Identify which cell holds the provided text, then report its (x, y) central coordinate. 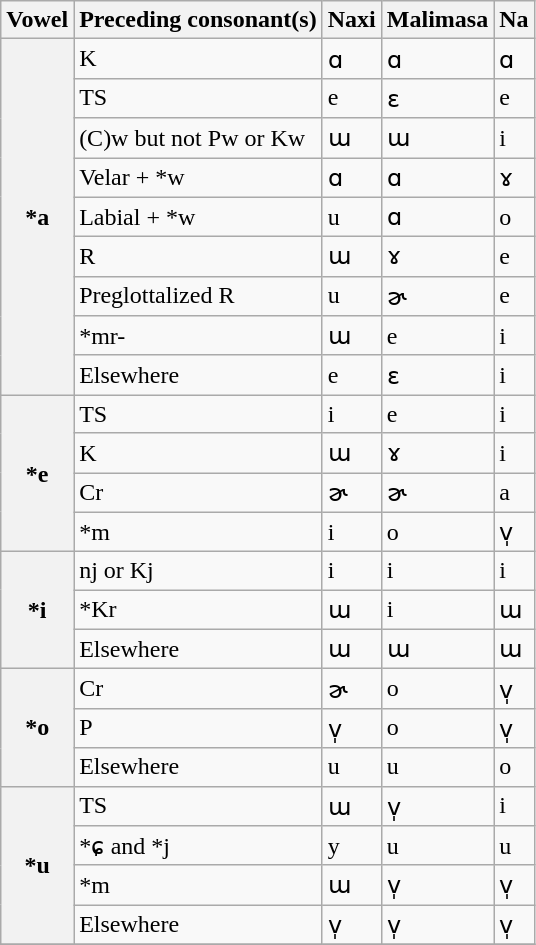
*u (38, 865)
*a (38, 217)
*i (38, 610)
Labial + *w (198, 217)
Vowel (38, 20)
Naxi (352, 20)
a (514, 492)
*mr- (198, 336)
P (198, 728)
(C)w but not Pw or Kw (198, 138)
nj or Kj (198, 571)
Na (514, 20)
*e (38, 474)
Malimasa (437, 20)
Velar + *w (198, 178)
Preceding consonant(s) (198, 20)
R (198, 257)
*Kr (198, 610)
*ɕ and *j (198, 846)
Preglottalized R (198, 296)
y (352, 846)
*o (38, 728)
